Extract the (X, Y) coordinate from the center of the cell holding the provided text.  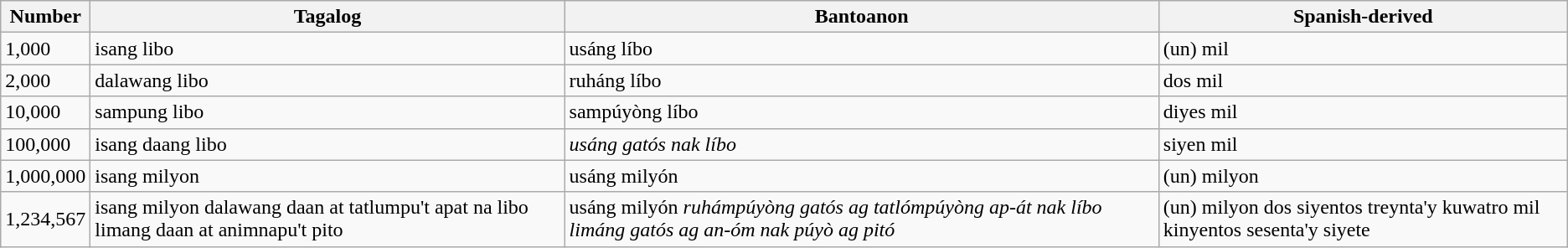
diyes mil (1363, 112)
isang milyon dalawang daan at tatlumpu't apat na libo limang daan at animnapu't pito (328, 220)
isang milyon (328, 176)
usáng gatós nak líbo (861, 144)
2,000 (45, 80)
1,234,567 (45, 220)
(un) milyon (1363, 176)
100,000 (45, 144)
10,000 (45, 112)
1,000 (45, 49)
Number (45, 17)
1,000,000 (45, 176)
dalawang libo (328, 80)
usáng milyón ruhámpúyòng gatós ag tatlómpúyòng ap-át nak líbo limáng gatós ag an-óm nak púyò ag pitó (861, 220)
isang libo (328, 49)
isang daang libo (328, 144)
siyen mil (1363, 144)
Bantoanon (861, 17)
dos mil (1363, 80)
Spanish-derived (1363, 17)
sampung libo (328, 112)
(un) mil (1363, 49)
(un) milyon dos siyentos treynta'y kuwatro mil kinyentos sesenta'y siyete (1363, 220)
Tagalog (328, 17)
ruháng líbo (861, 80)
usáng milyón (861, 176)
usáng líbo (861, 49)
sampúyòng líbo (861, 112)
